Provide the (x, y) coordinate of the cell's center where the given text is located.  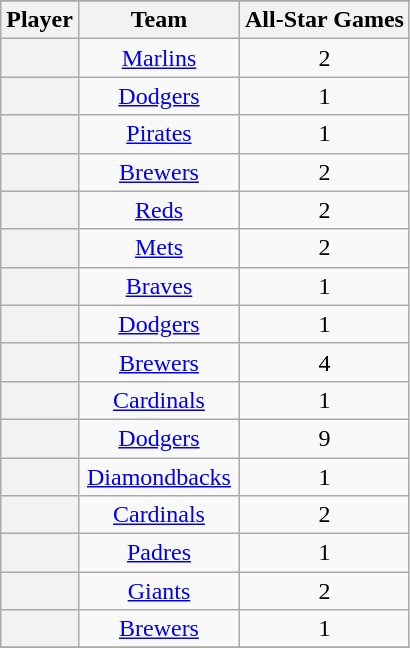
Padres (158, 553)
Team (158, 20)
Marlins (158, 58)
Player (40, 20)
All-Star Games (325, 20)
Pirates (158, 134)
4 (325, 362)
9 (325, 438)
Diamondbacks (158, 477)
Giants (158, 591)
Mets (158, 248)
Reds (158, 210)
Braves (158, 286)
